Pinpoint the cell where the given text exists, returning its [X, Y] midpoint coordinate. 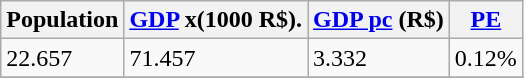
3.332 [379, 58]
22.657 [62, 58]
GDP pc (R$) [379, 20]
GDP x(1000 R$). [216, 20]
71.457 [216, 58]
Population [62, 20]
0.12% [486, 58]
PE [486, 20]
